Pinpoint the cell where the given text exists, returning its (X, Y) midpoint coordinate. 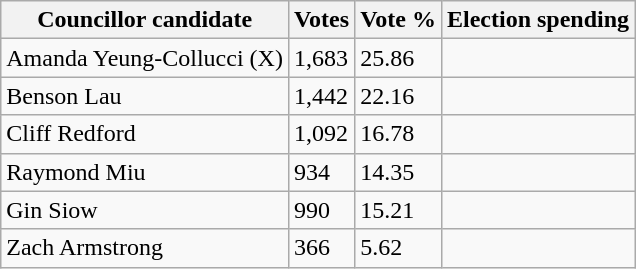
16.78 (398, 134)
Vote % (398, 20)
934 (321, 172)
5.62 (398, 248)
15.21 (398, 210)
Amanda Yeung-Collucci (X) (145, 58)
Cliff Redford (145, 134)
366 (321, 248)
Votes (321, 20)
990 (321, 210)
1,442 (321, 96)
Benson Lau (145, 96)
Councillor candidate (145, 20)
25.86 (398, 58)
1,683 (321, 58)
Election spending (538, 20)
Raymond Miu (145, 172)
Gin Siow (145, 210)
Zach Armstrong (145, 248)
22.16 (398, 96)
1,092 (321, 134)
14.35 (398, 172)
